Scan for the cell matching the given text and deliver its [X, Y] coordinate at center. 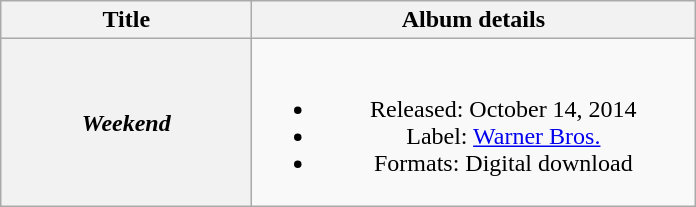
Released: October 14, 2014Label: Warner Bros.Formats: Digital download [474, 122]
Weekend [126, 122]
Album details [474, 20]
Title [126, 20]
